Capture the cell that displays the provided text and extract its (X, Y) central coordinate. 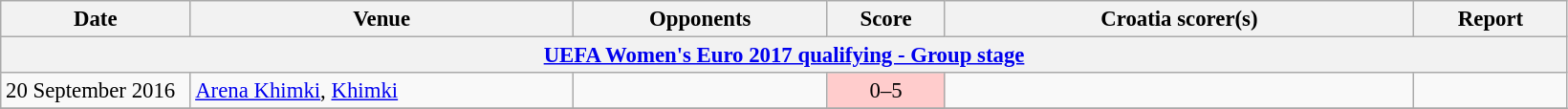
Date (96, 19)
Score (885, 19)
Report (1492, 19)
20 September 2016 (96, 91)
Arena Khimki, Khimki (382, 91)
Croatia scorer(s) (1180, 19)
0–5 (885, 91)
Opponents (700, 19)
Venue (382, 19)
UEFA Women's Euro 2017 qualifying - Group stage (784, 55)
